From the cell containing the given text, extract its center point as [x, y] coordinate. 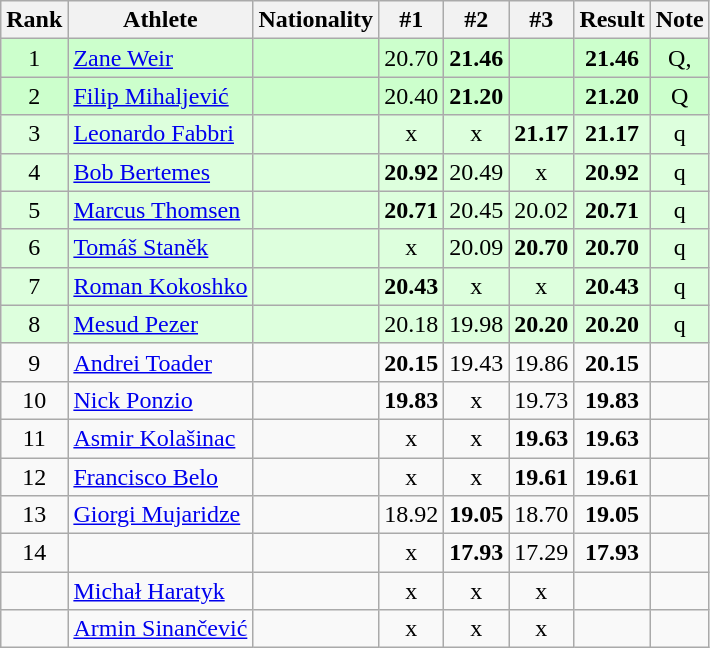
Leonardo Fabbri [160, 134]
9 [34, 362]
Bob Bertemes [160, 172]
20.40 [412, 96]
Filip Mihaljević [160, 96]
Rank [34, 20]
Nationality [316, 20]
19.86 [542, 362]
Francisco Belo [160, 477]
Zane Weir [160, 58]
8 [34, 324]
20.02 [542, 210]
10 [34, 400]
20.45 [476, 210]
Giorgi Mujaridze [160, 515]
18.70 [542, 515]
Michał Haratyk [160, 591]
Marcus Thomsen [160, 210]
6 [34, 248]
Roman Kokoshko [160, 286]
19.73 [542, 400]
14 [34, 553]
4 [34, 172]
20.49 [476, 172]
11 [34, 438]
19.43 [476, 362]
Result [612, 20]
13 [34, 515]
20.09 [476, 248]
2 [34, 96]
Armin Sinančević [160, 629]
Q, [680, 58]
18.92 [412, 515]
#3 [542, 20]
20.18 [412, 324]
Athlete [160, 20]
Q [680, 96]
5 [34, 210]
Asmir Kolašinac [160, 438]
1 [34, 58]
7 [34, 286]
Tomáš Staněk [160, 248]
Mesud Pezer [160, 324]
3 [34, 134]
#2 [476, 20]
12 [34, 477]
19.98 [476, 324]
Note [680, 20]
Andrei Toader [160, 362]
Nick Ponzio [160, 400]
#1 [412, 20]
17.29 [542, 553]
